Search for the cell housing the specified text and yield its (x, y) center coordinate. 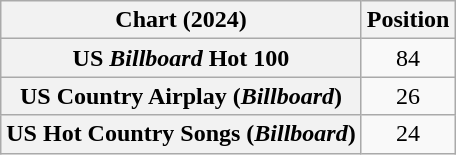
84 (408, 58)
24 (408, 134)
Position (408, 20)
US Hot Country Songs (Billboard) (181, 134)
US Billboard Hot 100 (181, 58)
26 (408, 96)
Chart (2024) (181, 20)
US Country Airplay (Billboard) (181, 96)
